For the text-containing cell, return its midpoint in [x, y] coordinate format. 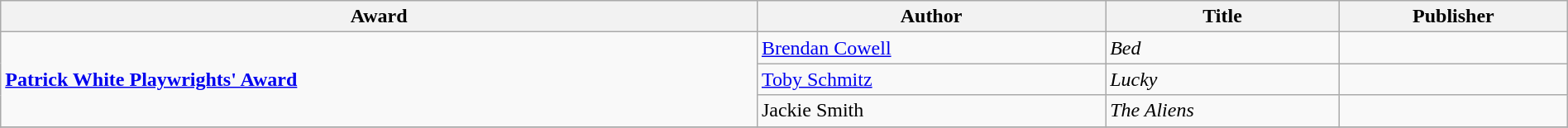
Toby Schmitz [931, 79]
The Aliens [1222, 111]
Lucky [1222, 79]
Publisher [1454, 17]
Bed [1222, 48]
Patrick White Playwrights' Award [379, 79]
Author [931, 17]
Jackie Smith [931, 111]
Brendan Cowell [931, 48]
Title [1222, 17]
Award [379, 17]
